Output the (X, Y) coordinate of the center of the cell containing the given text.  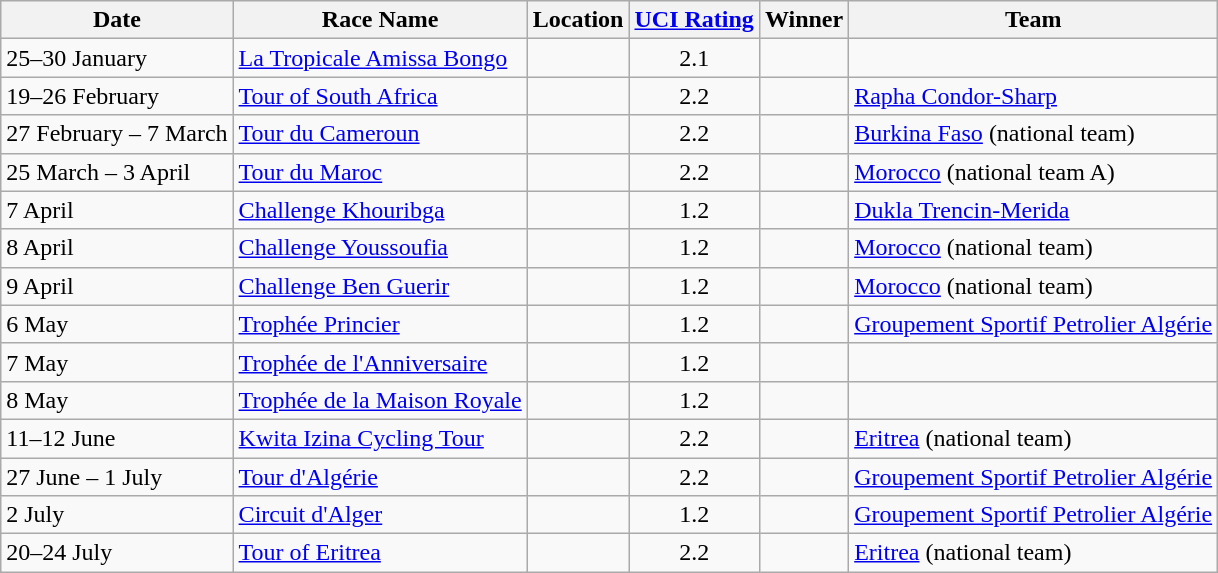
Winner (804, 20)
Tour of Eritrea (380, 553)
Challenge Khouribga (380, 210)
27 February – 7 March (117, 134)
Dukla Trencin-Merida (1034, 210)
Tour du Maroc (380, 172)
Challenge Ben Guerir (380, 286)
20–24 July (117, 553)
7 May (117, 362)
Challenge Youssoufia (380, 248)
Tour of South Africa (380, 96)
19–26 February (117, 96)
Trophée de la Maison Royale (380, 400)
7 April (117, 210)
Rapha Condor-Sharp (1034, 96)
Tour d'Algérie (380, 477)
Race Name (380, 20)
Date (117, 20)
Tour du Cameroun (380, 134)
Burkina Faso (national team) (1034, 134)
UCI Rating (694, 20)
Location (578, 20)
9 April (117, 286)
6 May (117, 324)
2 July (117, 515)
25–30 January (117, 58)
2.1 (694, 58)
8 May (117, 400)
Team (1034, 20)
Kwita Izina Cycling Tour (380, 438)
Circuit d'Alger (380, 515)
11–12 June (117, 438)
25 March – 3 April (117, 172)
Trophée de l'Anniversaire (380, 362)
Trophée Princier (380, 324)
8 April (117, 248)
27 June – 1 July (117, 477)
Morocco (national team A) (1034, 172)
La Tropicale Amissa Bongo (380, 58)
